Return the (X, Y) coordinate for the center point of the cell that contains the specified text.  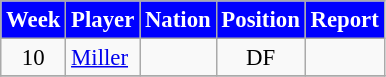
DF (260, 58)
Player (103, 20)
Nation (178, 20)
10 (34, 58)
Week (34, 20)
Report (344, 20)
Miller (103, 58)
Position (260, 20)
